Output the [X, Y] coordinate of the center of the cell containing the given text.  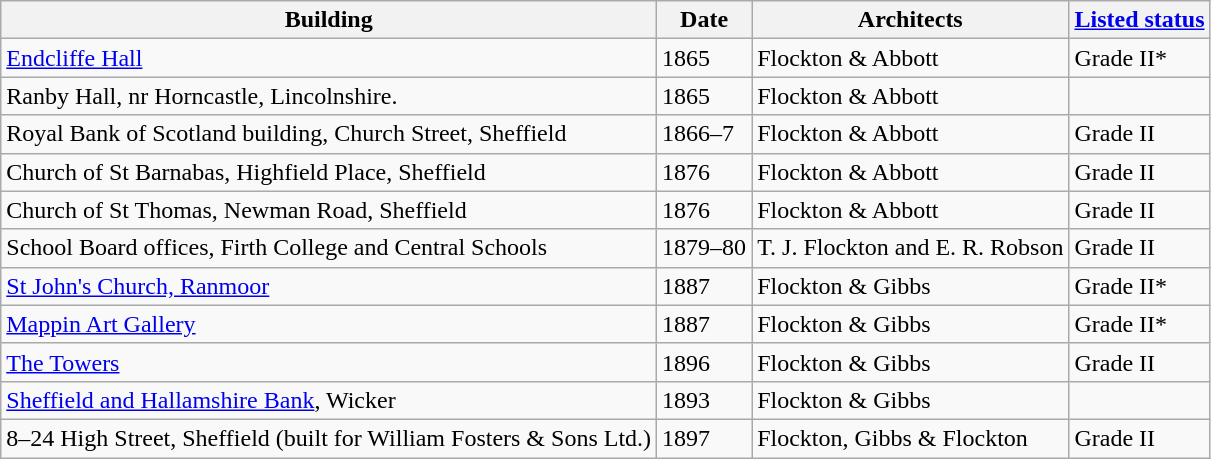
1866–7 [704, 134]
St John's Church, Ranmoor [329, 286]
Ranby Hall, nr Horncastle, Lincolnshire. [329, 96]
1896 [704, 362]
Mappin Art Gallery [329, 324]
1893 [704, 400]
8–24 High Street, Sheffield (built for William Fosters & Sons Ltd.) [329, 438]
Listed status [1140, 20]
Church of St Barnabas, Highfield Place, Sheffield [329, 172]
Flockton, Gibbs & Flockton [910, 438]
Endcliffe Hall [329, 58]
Building [329, 20]
Architects [910, 20]
Church of St Thomas, Newman Road, Sheffield [329, 210]
School Board offices, Firth College and Central Schools [329, 248]
Royal Bank of Scotland building, Church Street, Sheffield [329, 134]
1879–80 [704, 248]
The Towers [329, 362]
Date [704, 20]
Sheffield and Hallamshire Bank, Wicker [329, 400]
1897 [704, 438]
T. J. Flockton and E. R. Robson [910, 248]
